Determine the [x, y] coordinate at the center of the cell enclosing the given text.  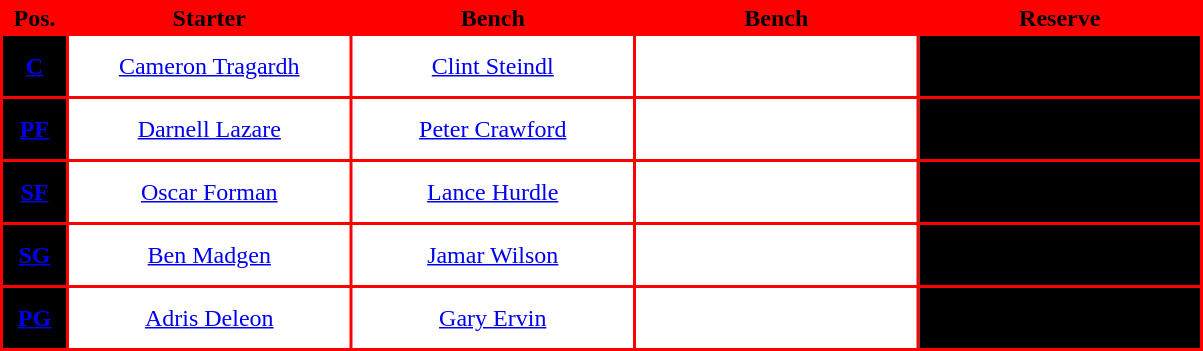
Adris Deleon [209, 318]
Oscar Forman [209, 192]
Darnell Lazare [209, 129]
Peter Crawford [492, 129]
Cameron Tragardh [209, 66]
Jamar Wilson [492, 255]
PG [34, 318]
Ben Madgen [209, 255]
C [34, 66]
SF [34, 192]
Starter [209, 18]
Reserve [1060, 18]
SG [34, 255]
PF [34, 129]
Lance Hurdle [492, 192]
Pos. [34, 18]
Gary Ervin [492, 318]
Clint Steindl [492, 66]
